Return [X, Y] of the center of cell containing provided text 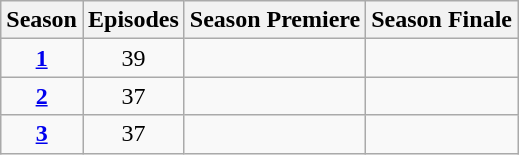
Episodes [133, 20]
Season Finale [442, 20]
1 [42, 58]
39 [133, 58]
2 [42, 96]
Season Premiere [274, 20]
3 [42, 134]
Season [42, 20]
